Search for the cell housing the specified text and yield its (X, Y) center coordinate. 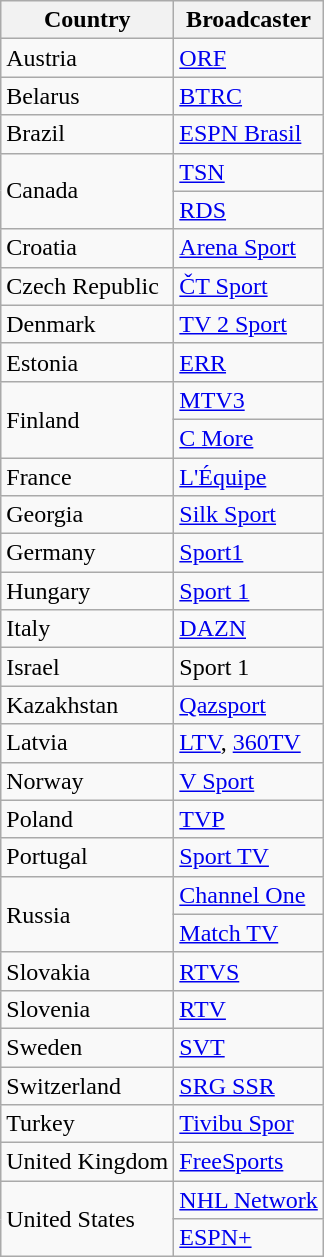
RTV (248, 1009)
Czech Republic (88, 286)
C More (248, 438)
Slovenia (88, 1009)
Broadcaster (248, 20)
Portugal (88, 857)
Tivibu Spor (248, 1124)
Brazil (88, 134)
ORF (248, 58)
RTVS (248, 971)
SRG SSR (248, 1085)
Switzerland (88, 1085)
TV 2 Sport (248, 324)
Finland (88, 419)
Latvia (88, 743)
Turkey (88, 1124)
Silk Sport (248, 515)
ČT Sport (248, 286)
Country (88, 20)
Italy (88, 629)
NHL Network (248, 1200)
V Sport (248, 781)
ESPN+ (248, 1238)
Match TV (248, 933)
Sweden (88, 1047)
Estonia (88, 362)
Slovakia (88, 971)
Russia (88, 914)
Germany (88, 553)
Georgia (88, 515)
Canada (88, 191)
Arena Sport (248, 248)
Israel (88, 667)
TSN (248, 172)
BTRC (248, 96)
Qazsport (248, 705)
Hungary (88, 591)
Sport TV (248, 857)
RDS (248, 210)
Channel One (248, 895)
ESPN Brasil (248, 134)
MTV3 (248, 400)
Sport1 (248, 553)
LTV, 360TV (248, 743)
United Kingdom (88, 1162)
Croatia (88, 248)
Austria (88, 58)
DAZN (248, 629)
Belarus (88, 96)
Denmark (88, 324)
France (88, 477)
ERR (248, 362)
Kazakhstan (88, 705)
Poland (88, 819)
L'Équipe (248, 477)
TVP (248, 819)
Norway (88, 781)
SVT (248, 1047)
United States (88, 1219)
FreeSports (248, 1162)
